Capture the cell that displays the provided text and extract its [X, Y] central coordinate. 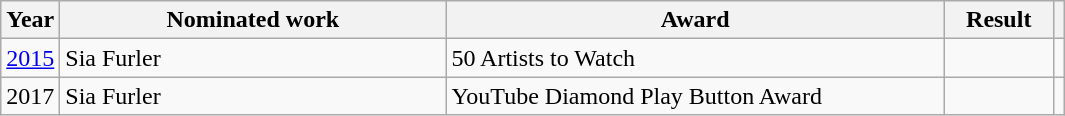
Year [30, 20]
50 Artists to Watch [696, 58]
Nominated work [253, 20]
Award [696, 20]
YouTube Diamond Play Button Award [696, 96]
2017 [30, 96]
2015 [30, 58]
Result [998, 20]
